For the text-containing cell, return its midpoint in (x, y) coordinate format. 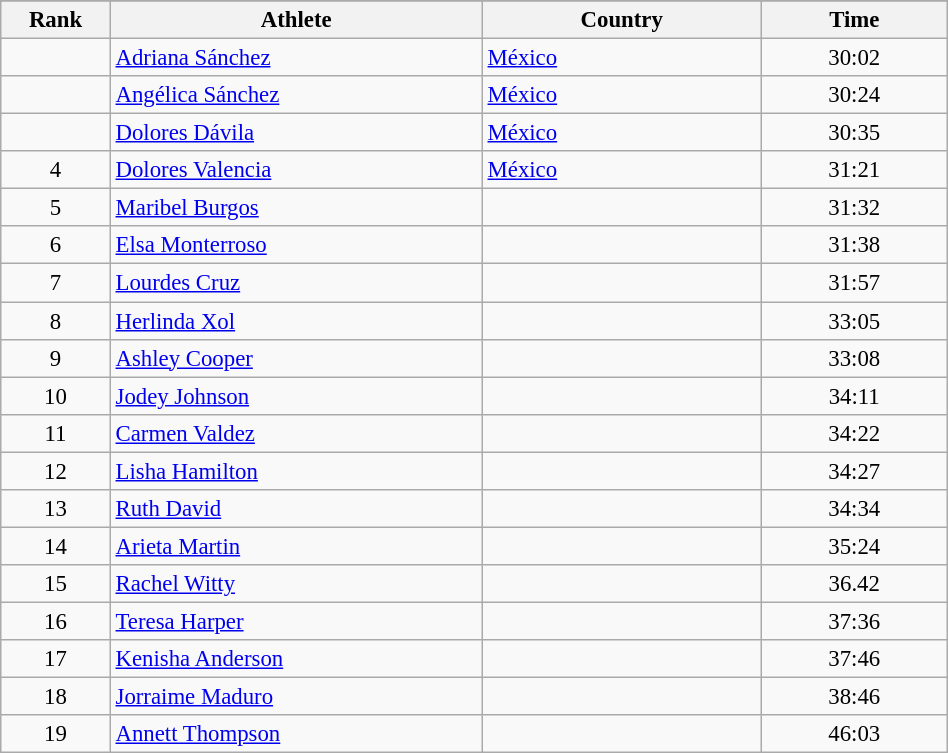
4 (56, 170)
Angélica Sánchez (296, 95)
15 (56, 584)
Arieta Martin (296, 546)
14 (56, 546)
46:03 (854, 734)
Time (854, 20)
Country (622, 20)
Rachel Witty (296, 584)
Kenisha Anderson (296, 659)
34:11 (854, 396)
Adriana Sánchez (296, 58)
30:35 (854, 133)
18 (56, 697)
38:46 (854, 697)
Lourdes Cruz (296, 283)
8 (56, 321)
5 (56, 208)
37:36 (854, 621)
31:38 (854, 245)
31:21 (854, 170)
Ashley Cooper (296, 358)
30:02 (854, 58)
9 (56, 358)
Carmen Valdez (296, 433)
7 (56, 283)
37:46 (854, 659)
31:57 (854, 283)
34:34 (854, 509)
30:24 (854, 95)
17 (56, 659)
11 (56, 433)
16 (56, 621)
Herlinda Xol (296, 321)
31:32 (854, 208)
33:05 (854, 321)
Lisha Hamilton (296, 471)
Annett Thompson (296, 734)
34:22 (854, 433)
Maribel Burgos (296, 208)
33:08 (854, 358)
19 (56, 734)
6 (56, 245)
12 (56, 471)
Jodey Johnson (296, 396)
Jorraime Maduro (296, 697)
Dolores Dávila (296, 133)
10 (56, 396)
Rank (56, 20)
34:27 (854, 471)
Athlete (296, 20)
36.42 (854, 584)
Dolores Valencia (296, 170)
Teresa Harper (296, 621)
Elsa Monterroso (296, 245)
Ruth David (296, 509)
13 (56, 509)
35:24 (854, 546)
